Identify which cell holds the provided text, then report its [X, Y] central coordinate. 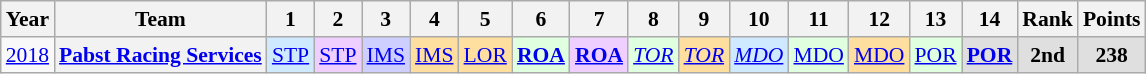
14 [990, 19]
Rank [1048, 19]
1 [290, 19]
7 [599, 19]
12 [880, 19]
2nd [1048, 55]
13 [935, 19]
Points [1112, 19]
11 [818, 19]
3 [386, 19]
Year [28, 19]
8 [654, 19]
9 [704, 19]
Team [160, 19]
4 [434, 19]
6 [541, 19]
10 [758, 19]
238 [1112, 55]
2 [338, 19]
5 [486, 19]
Pabst Racing Services [160, 55]
LOR [486, 55]
2018 [28, 55]
